Provide the (X, Y) coordinate of the cell's center where the given text is located.  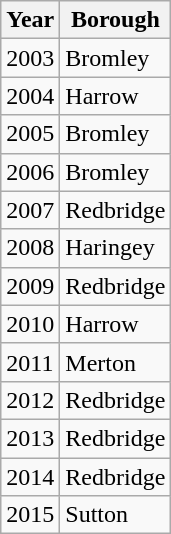
2008 (30, 248)
Year (30, 20)
2015 (30, 515)
2006 (30, 172)
2003 (30, 58)
2007 (30, 210)
2009 (30, 286)
Sutton (116, 515)
2004 (30, 96)
2014 (30, 477)
2013 (30, 438)
Borough (116, 20)
2011 (30, 362)
Merton (116, 362)
2005 (30, 134)
Haringey (116, 248)
2010 (30, 324)
2012 (30, 400)
